Return [X, Y] of the center of cell containing provided text 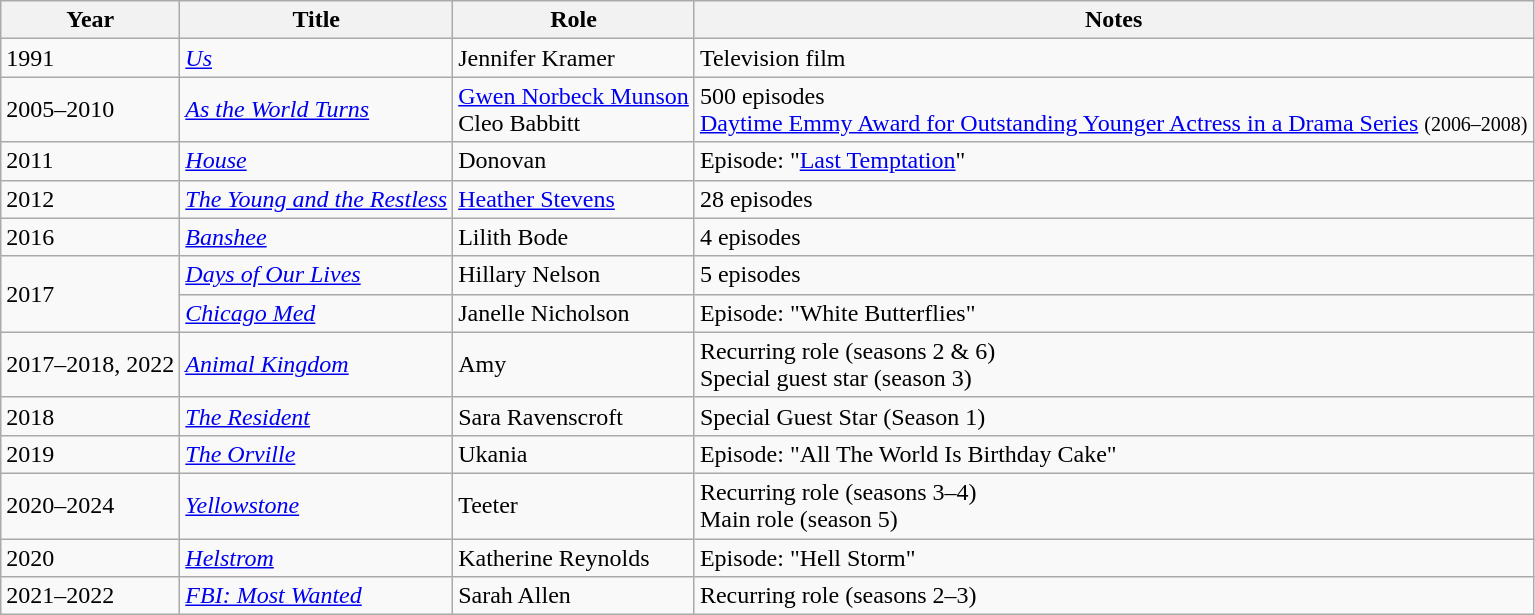
Ukania [574, 454]
Banshee [316, 237]
Animal Kingdom [316, 364]
Yellowstone [316, 506]
Episode: "Hell Storm" [1114, 557]
The Resident [316, 416]
Television film [1114, 58]
2018 [90, 416]
House [316, 161]
Episode: "Last Temptation" [1114, 161]
Us [316, 58]
Episode: "White Butterflies" [1114, 313]
2017–2018, 2022 [90, 364]
2012 [90, 199]
Jennifer Kramer [574, 58]
2020–2024 [90, 506]
Episode: "All The World Is Birthday Cake" [1114, 454]
Gwen Norbeck MunsonCleo Babbitt [574, 110]
Days of Our Lives [316, 275]
The Orville [316, 454]
2017 [90, 294]
The Young and the Restless [316, 199]
Helstrom [316, 557]
Heather Stevens [574, 199]
Katherine Reynolds [574, 557]
Title [316, 20]
1991 [90, 58]
2011 [90, 161]
Sarah Allen [574, 596]
Year [90, 20]
Donovan [574, 161]
2016 [90, 237]
28 episodes [1114, 199]
Amy [574, 364]
FBI: Most Wanted [316, 596]
500 episodesDaytime Emmy Award for Outstanding Younger Actress in a Drama Series (2006–2008) [1114, 110]
2019 [90, 454]
2021–2022 [90, 596]
2005–2010 [90, 110]
Janelle Nicholson [574, 313]
Role [574, 20]
Recurring role (seasons 2–3) [1114, 596]
Teeter [574, 506]
2020 [90, 557]
Sara Ravenscroft [574, 416]
Recurring role (seasons 2 & 6) Special guest star (season 3) [1114, 364]
Chicago Med [316, 313]
Lilith Bode [574, 237]
4 episodes [1114, 237]
Notes [1114, 20]
As the World Turns [316, 110]
5 episodes [1114, 275]
Recurring role (seasons 3–4) Main role (season 5) [1114, 506]
Hillary Nelson [574, 275]
Special Guest Star (Season 1) [1114, 416]
